Locate the cell with the specified text and output its [x, y] center coordinate. 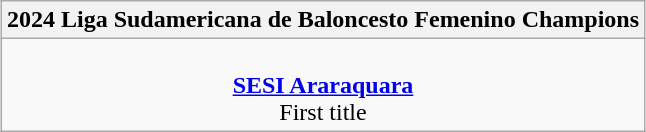
SESI AraraquaraFirst title [322, 85]
2024 Liga Sudamericana de Baloncesto Femenino Champions [322, 20]
